Output the [x, y] coordinate of the center of the cell containing the given text.  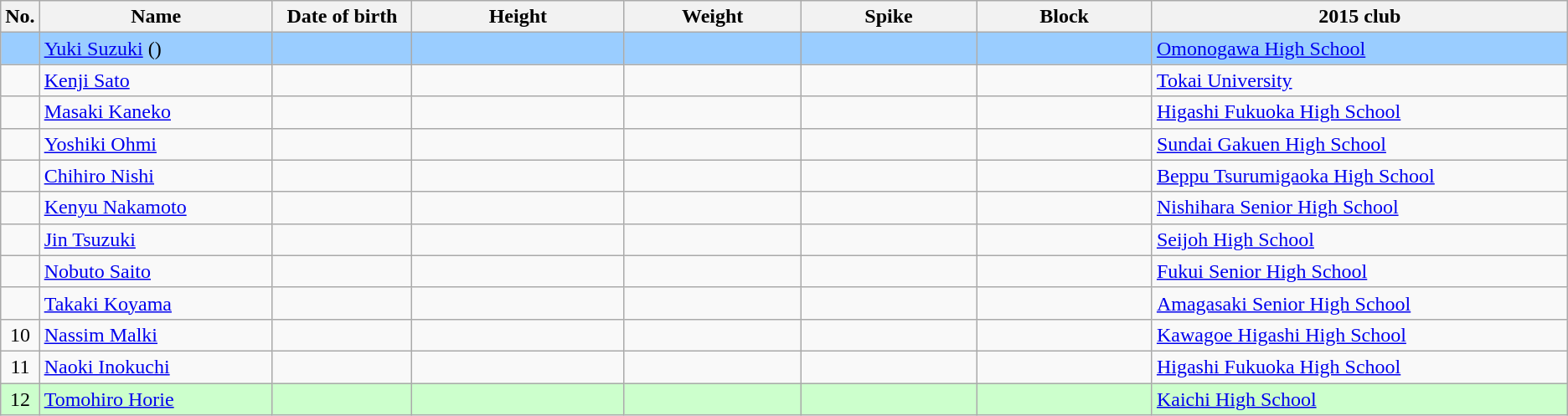
Takaki Koyama [156, 303]
Yoshiki Ohmi [156, 144]
Kenji Sato [156, 80]
Nobuto Saito [156, 271]
Name [156, 17]
Date of birth [342, 17]
Seijoh High School [1359, 239]
11 [20, 367]
Yuki Suzuki () [156, 49]
Tokai University [1359, 80]
Amagasaki Senior High School [1359, 303]
Omonogawa High School [1359, 49]
Masaki Kaneko [156, 112]
10 [20, 335]
Naoki Inokuchi [156, 367]
No. [20, 17]
Kenyu Nakamoto [156, 208]
12 [20, 399]
Chihiro Nishi [156, 176]
Weight [712, 17]
Kaichi High School [1359, 399]
Sundai Gakuen High School [1359, 144]
Jin Tsuzuki [156, 239]
Spike [888, 17]
Fukui Senior High School [1359, 271]
Height [518, 17]
Beppu Tsurumigaoka High School [1359, 176]
Kawagoe Higashi High School [1359, 335]
Nassim Malki [156, 335]
2015 club [1359, 17]
Tomohiro Horie [156, 399]
Nishihara Senior High School [1359, 208]
Block [1065, 17]
